Locate the cell with the specified text and output its (X, Y) center coordinate. 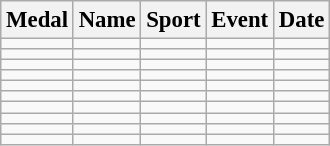
Date (301, 20)
Event (240, 20)
Medal (38, 20)
Name (107, 20)
Sport (174, 20)
